Find where the given text appears and provide that cell's center as (x, y) coordinate. 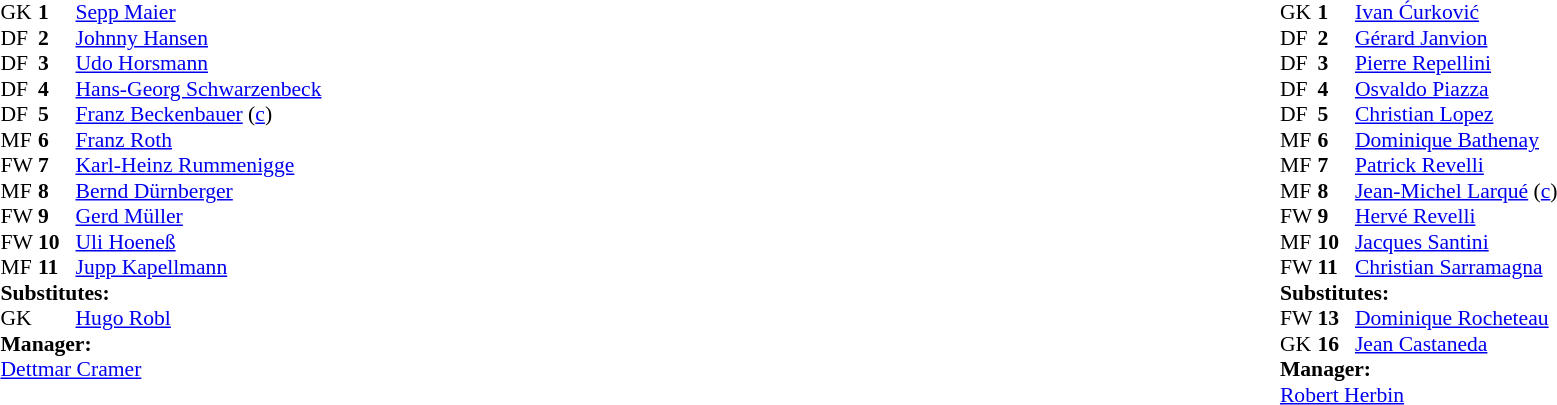
Franz Roth (199, 140)
Substitutes: (160, 293)
Hans-Georg Schwarzenbeck (199, 89)
Gerd Müller (199, 217)
Bernd Dürnberger (199, 191)
Jupp Kapellmann (199, 267)
16 (1336, 344)
Uli Hoeneß (199, 242)
Udo Horsmann (199, 63)
13 (1336, 319)
Sepp Maier (199, 13)
Franz Beckenbauer (c) (199, 115)
Dettmar Cramer (160, 369)
Manager: (160, 344)
Hugo Robl (199, 319)
Johnny Hansen (199, 38)
Karl-Heinz Rummenigge (199, 165)
